From the cell containing the given text, extract its center point as (X, Y) coordinate. 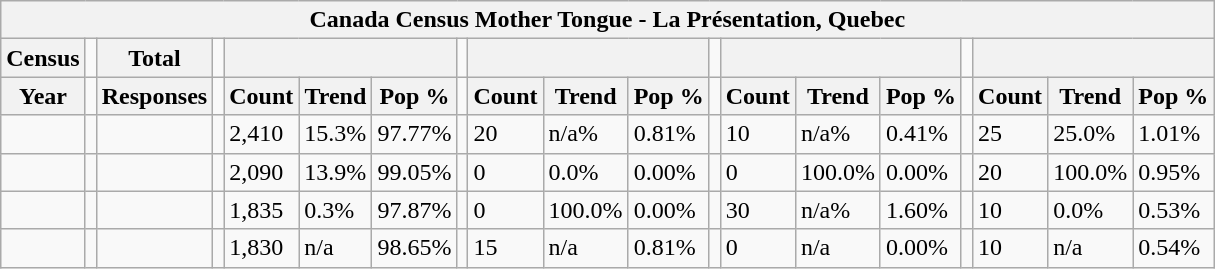
25 (1010, 134)
15.3% (336, 134)
30 (758, 210)
Year (43, 96)
15 (506, 248)
25.0% (1090, 134)
99.05% (414, 172)
97.77% (414, 134)
1.60% (920, 210)
98.65% (414, 248)
Canada Census Mother Tongue - La Présentation, Quebec (608, 20)
97.87% (414, 210)
Census (43, 58)
2,410 (262, 134)
Responses (154, 96)
1,830 (262, 248)
0.53% (1174, 210)
2,090 (262, 172)
0.95% (1174, 172)
1,835 (262, 210)
0.3% (336, 210)
Total (154, 58)
0.41% (920, 134)
1.01% (1174, 134)
13.9% (336, 172)
0.54% (1174, 248)
